Locate the cell with the specified text and output its (x, y) center coordinate. 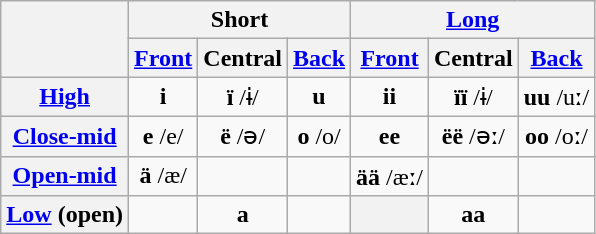
u (320, 97)
e /e/ (164, 136)
oo /oː/ (556, 136)
Short (240, 20)
aa (473, 215)
ëë /əː/ (473, 136)
High (65, 97)
Long (473, 20)
ii (390, 97)
ä /æ/ (164, 176)
uu /uː/ (556, 97)
ee (390, 136)
ää /æː/ (390, 176)
Open-mid (65, 176)
Close-mid (65, 136)
Low (open) (65, 215)
o /o/ (320, 136)
i (164, 97)
a (243, 215)
ïï /ɨ/ (473, 97)
ï /ɨ/ (243, 97)
ë /ə/ (243, 136)
